Find where the given text appears and provide that cell's center as (X, Y) coordinate. 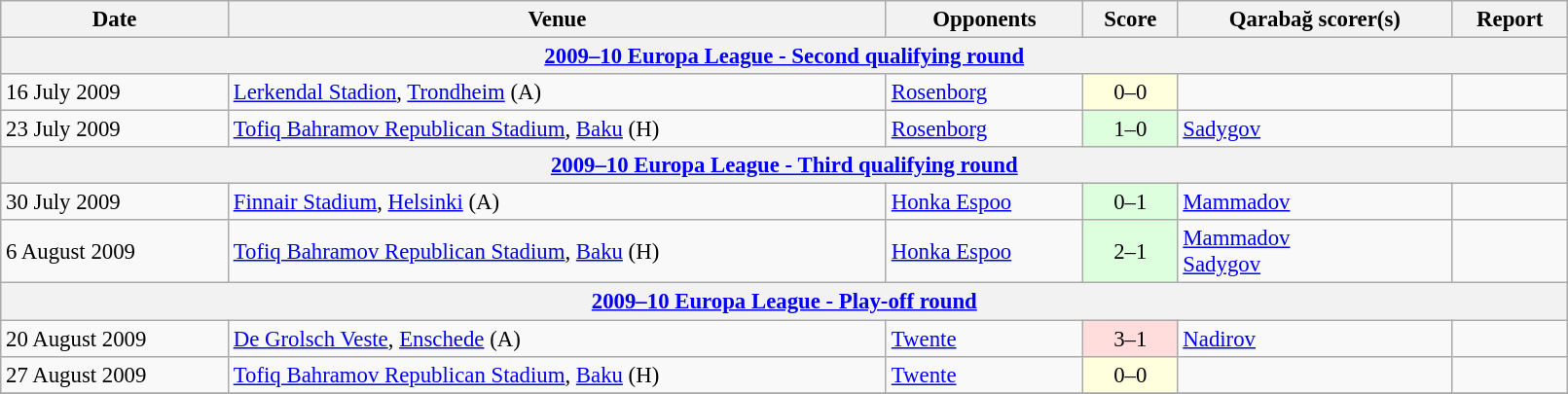
Score (1131, 19)
2009–10 Europa League - Third qualifying round (784, 165)
16 July 2009 (115, 92)
2009–10 Europa League - Play-off round (784, 302)
Report (1511, 19)
30 July 2009 (115, 202)
De Grolsch Veste, Enschede (A) (557, 339)
Mammadov (1315, 202)
Qarabağ scorer(s) (1315, 19)
Date (115, 19)
Sadygov (1315, 129)
2009–10 Europa League - Second qualifying round (784, 56)
20 August 2009 (115, 339)
Finnair Stadium, Helsinki (A) (557, 202)
0–1 (1131, 202)
Nadirov (1315, 339)
Mammadov Sadygov (1315, 251)
23 July 2009 (115, 129)
27 August 2009 (115, 375)
6 August 2009 (115, 251)
Opponents (984, 19)
2–1 (1131, 251)
3–1 (1131, 339)
Venue (557, 19)
1–0 (1131, 129)
Lerkendal Stadion, Trondheim (A) (557, 92)
